Determine the [x, y] coordinate at the center of the cell enclosing the given text.  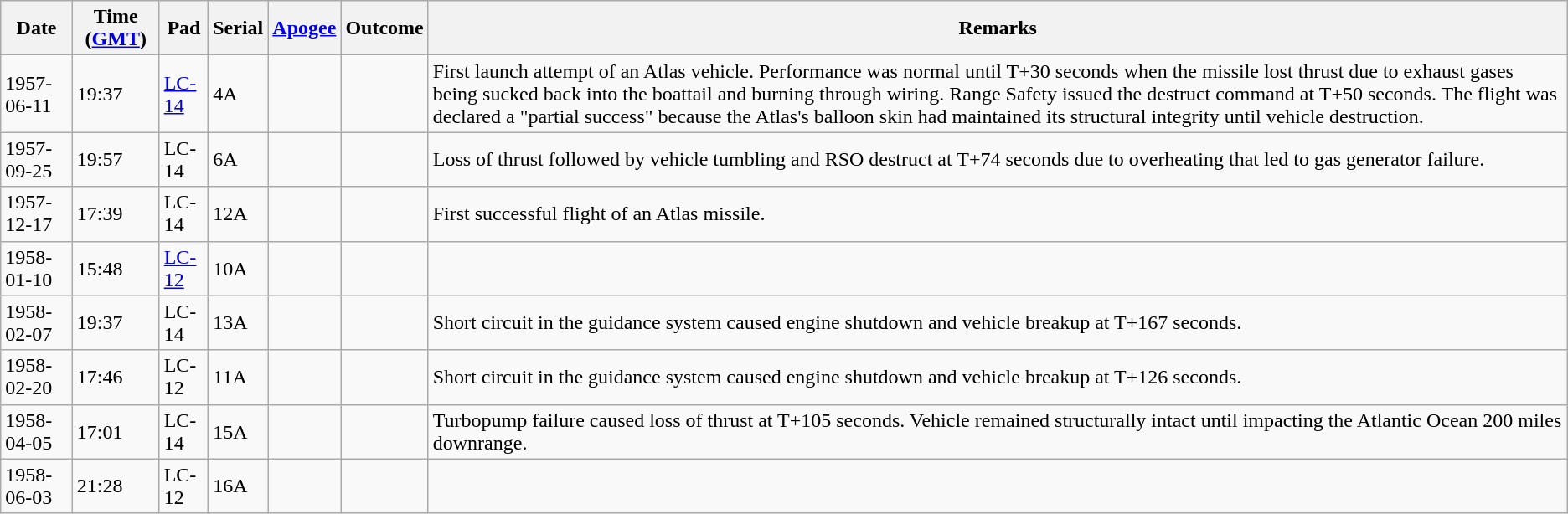
15:48 [116, 268]
Outcome [384, 28]
17:46 [116, 377]
1958-06-03 [37, 486]
Serial [238, 28]
1957-12-17 [37, 214]
15A [238, 432]
13A [238, 323]
Loss of thrust followed by vehicle tumbling and RSO destruct at T+74 seconds due to overheating that led to gas generator failure. [998, 159]
12A [238, 214]
Pad [184, 28]
11A [238, 377]
17:01 [116, 432]
1957-06-11 [37, 94]
10A [238, 268]
Remarks [998, 28]
1958-01-10 [37, 268]
19:57 [116, 159]
1958-02-20 [37, 377]
Time (GMT) [116, 28]
6A [238, 159]
17:39 [116, 214]
1958-04-05 [37, 432]
4A [238, 94]
16A [238, 486]
Apogee [305, 28]
Short circuit in the guidance system caused engine shutdown and vehicle breakup at T+126 seconds. [998, 377]
Short circuit in the guidance system caused engine shutdown and vehicle breakup at T+167 seconds. [998, 323]
21:28 [116, 486]
1957-09-25 [37, 159]
Date [37, 28]
First successful flight of an Atlas missile. [998, 214]
1958-02-07 [37, 323]
